Detect which cell encompasses the target text, then output its [X, Y] center coordinate. 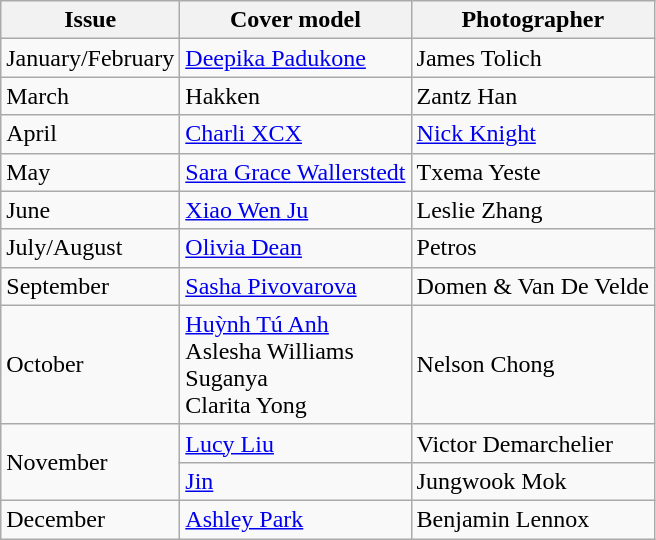
Jin [296, 481]
Huỳnh Tú Anh Aslesha Williams Suganya Clarita Yong [296, 364]
Benjamin Lennox [532, 519]
Domen & Van De Velde [532, 286]
June [90, 210]
September [90, 286]
May [90, 172]
Deepika Padukone [296, 58]
Txema Yeste [532, 172]
March [90, 96]
January/February [90, 58]
Lucy Liu [296, 443]
Nelson Chong [532, 364]
Hakken [296, 96]
James Tolich [532, 58]
Photographer [532, 20]
April [90, 134]
Nick Knight [532, 134]
Olivia Dean [296, 248]
Sasha Pivovarova [296, 286]
Ashley Park [296, 519]
Charli XCX [296, 134]
July/August [90, 248]
Sara Grace Wallerstedt [296, 172]
Victor Demarchelier [532, 443]
October [90, 364]
November [90, 462]
Jungwook Mok [532, 481]
December [90, 519]
Petros [532, 248]
Leslie Zhang [532, 210]
Cover model [296, 20]
Zantz Han [532, 96]
Xiao Wen Ju [296, 210]
Issue [90, 20]
